Provide the (X, Y) coordinate of the cell's center where the given text is located.  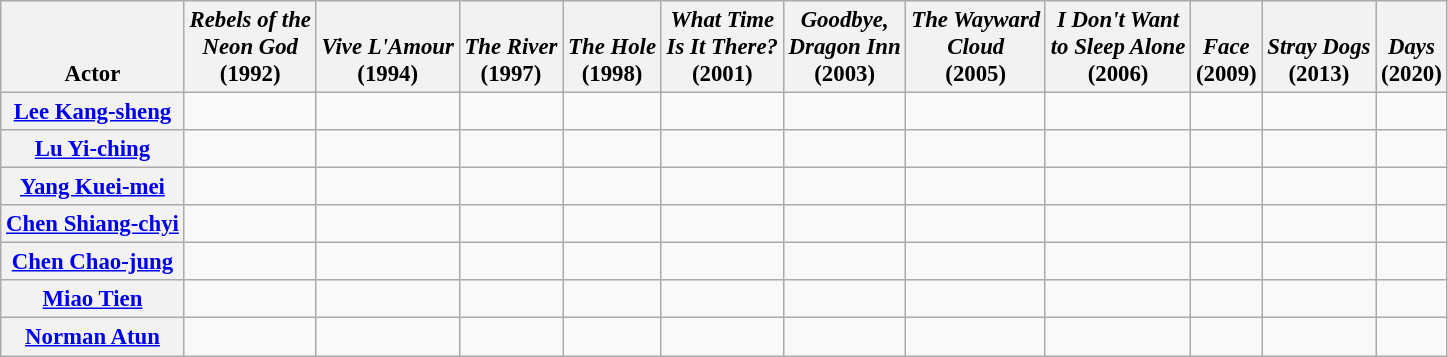
Chen Shiang-chyi (92, 224)
Chen Chao-jung (92, 262)
I Don't Wantto Sleep Alone(2006) (1118, 47)
What TimeIs It There?(2001) (722, 47)
Goodbye,Dragon Inn(2003) (844, 47)
The Hole(1998) (612, 47)
Rebels of theNeon God(1992) (250, 47)
Days(2020) (1412, 47)
Actor (92, 47)
The WaywardCloud(2005) (976, 47)
Lee Kang-sheng (92, 112)
Miao Tien (92, 299)
Yang Kuei-mei (92, 187)
Lu Yi-ching (92, 149)
Norman Atun (92, 337)
Stray Dogs(2013) (1319, 47)
Face(2009) (1226, 47)
The River(1997) (511, 47)
Vive L'Amour(1994) (388, 47)
